Scan for the cell matching the given text and deliver its [X, Y] coordinate at center. 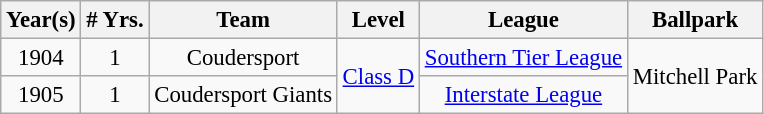
Coudersport [243, 58]
Year(s) [41, 20]
Mitchell Park [694, 76]
Ballpark [694, 20]
Southern Tier League [523, 58]
Coudersport Giants [243, 95]
# Yrs. [115, 20]
League [523, 20]
Level [378, 20]
Interstate League [523, 95]
Team [243, 20]
Class D [378, 76]
1905 [41, 95]
1904 [41, 58]
